Identify which cell holds the provided text, then report its (x, y) central coordinate. 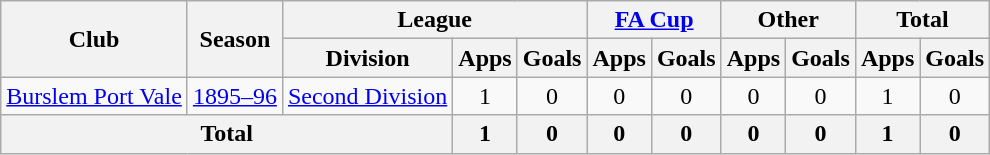
Division (367, 58)
1895–96 (234, 96)
Club (94, 39)
Season (234, 39)
Second Division (367, 96)
Other (788, 20)
FA Cup (654, 20)
Burslem Port Vale (94, 96)
League (434, 20)
